Identify which cell holds the provided text, then report its [X, Y] central coordinate. 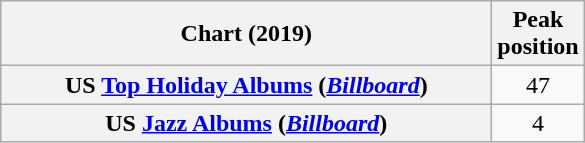
47 [538, 85]
US Top Holiday Albums (Billboard) [246, 85]
Peakposition [538, 34]
4 [538, 123]
Chart (2019) [246, 34]
US Jazz Albums (Billboard) [246, 123]
